From the cell containing the given text, extract its center point as [X, Y] coordinate. 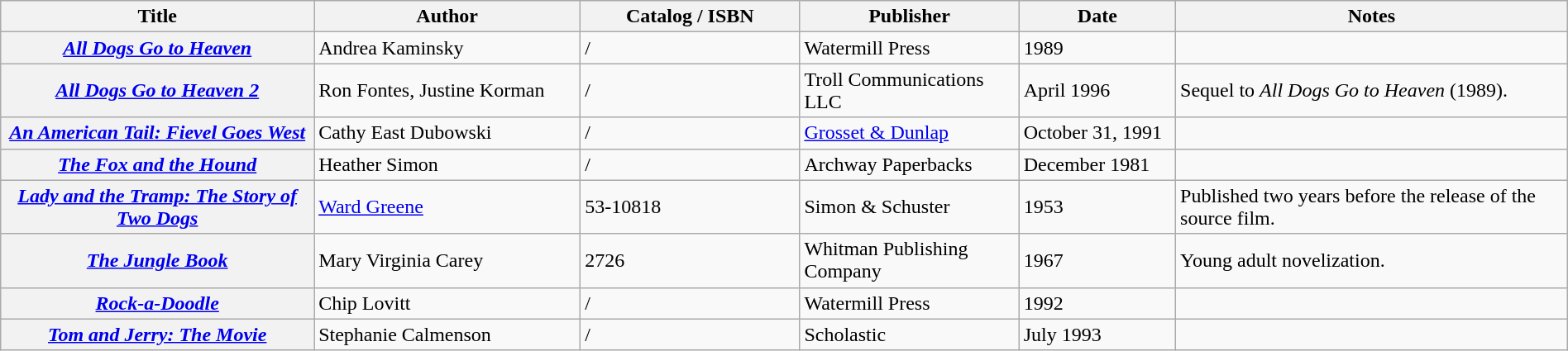
Cathy East Dubowski [447, 133]
Ron Fontes, Justine Korman [447, 91]
Notes [1372, 17]
Grosset & Dunlap [910, 133]
Catalog / ISBN [690, 17]
Date [1097, 17]
Young adult novelization. [1372, 261]
Archway Paperbacks [910, 164]
All Dogs Go to Heaven 2 [157, 91]
1967 [1097, 261]
July 1993 [1097, 334]
53-10818 [690, 206]
1992 [1097, 303]
October 31, 1991 [1097, 133]
All Dogs Go to Heaven [157, 48]
December 1981 [1097, 164]
Publisher [910, 17]
1953 [1097, 206]
Scholastic [910, 334]
The Jungle Book [157, 261]
Chip Lovitt [447, 303]
The Fox and the Hound [157, 164]
Tom and Jerry: The Movie [157, 334]
Rock-a-Doodle [157, 303]
Published two years before the release of the source film. [1372, 206]
An American Tail: Fievel Goes West [157, 133]
Whitman Publishing Company [910, 261]
Troll Communications LLC [910, 91]
2726 [690, 261]
Mary Virginia Carey [447, 261]
Stephanie Calmenson [447, 334]
Ward Greene [447, 206]
Sequel to All Dogs Go to Heaven (1989). [1372, 91]
Lady and the Tramp: The Story of Two Dogs [157, 206]
Andrea Kaminsky [447, 48]
Heather Simon [447, 164]
Author [447, 17]
Title [157, 17]
1989 [1097, 48]
Simon & Schuster [910, 206]
April 1996 [1097, 91]
